Scan for the cell matching the given text and deliver its [x, y] coordinate at center. 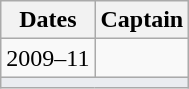
2009–11 [48, 58]
Captain [142, 20]
Dates [48, 20]
